Return the [X, Y] coordinate for the center point of the cell that contains the specified text.  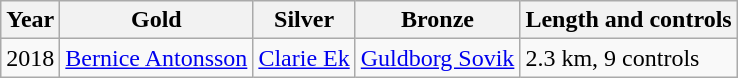
Clarie Ek [304, 58]
Guldborg Sovik [438, 58]
Year [30, 20]
Gold [156, 20]
Length and controls [628, 20]
2.3 km, 9 controls [628, 58]
2018 [30, 58]
Bronze [438, 20]
Silver [304, 20]
Bernice Antonsson [156, 58]
